Return the (x, y) coordinate for the center point of the cell that contains the specified text.  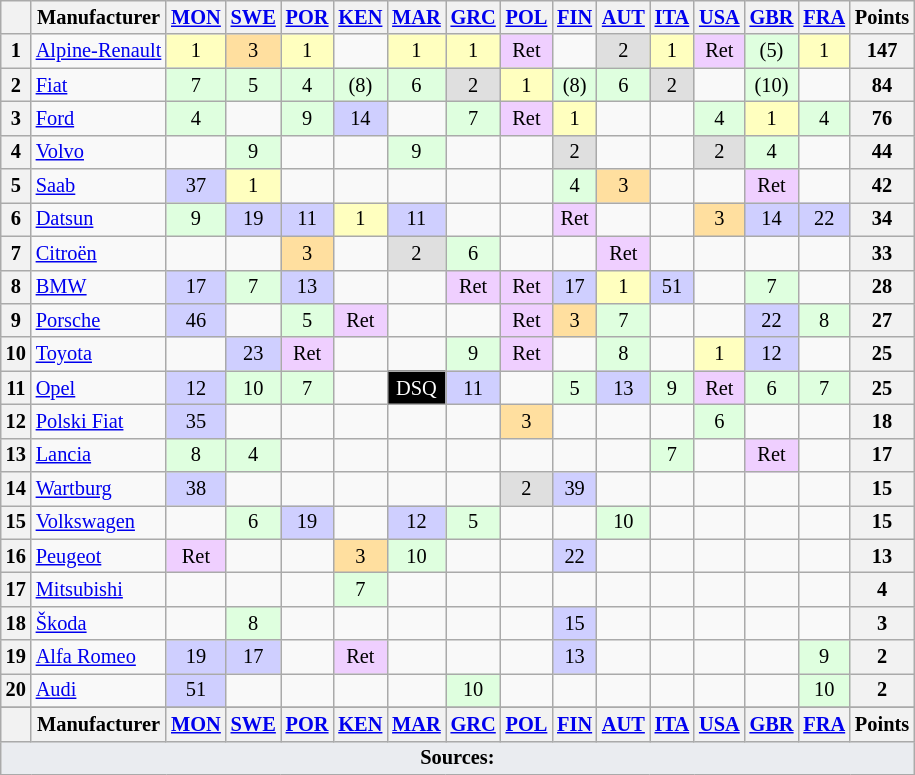
34 (882, 219)
16 (16, 556)
Citroën (98, 253)
28 (882, 287)
76 (882, 118)
(5) (772, 51)
DSQ (416, 388)
Polski Fiat (98, 421)
Saab (98, 186)
37 (196, 186)
Mitsubishi (98, 589)
42 (882, 186)
23 (254, 354)
147 (882, 51)
46 (196, 320)
Peugeot (98, 556)
Ford (98, 118)
Toyota (98, 354)
Audi (98, 690)
38 (196, 489)
Volkswagen (98, 522)
Volvo (98, 152)
27 (882, 320)
35 (196, 421)
Datsun (98, 219)
Porsche (98, 320)
Opel (98, 388)
Lancia (98, 455)
(10) (772, 85)
Sources: (458, 758)
44 (882, 152)
84 (882, 85)
Škoda (98, 623)
Alfa Romeo (98, 657)
39 (574, 489)
Fiat (98, 85)
Alpine-Renault (98, 51)
33 (882, 253)
BMW (98, 287)
Wartburg (98, 489)
20 (16, 690)
